Extract the (X, Y) coordinate from the center of the cell holding the provided text.  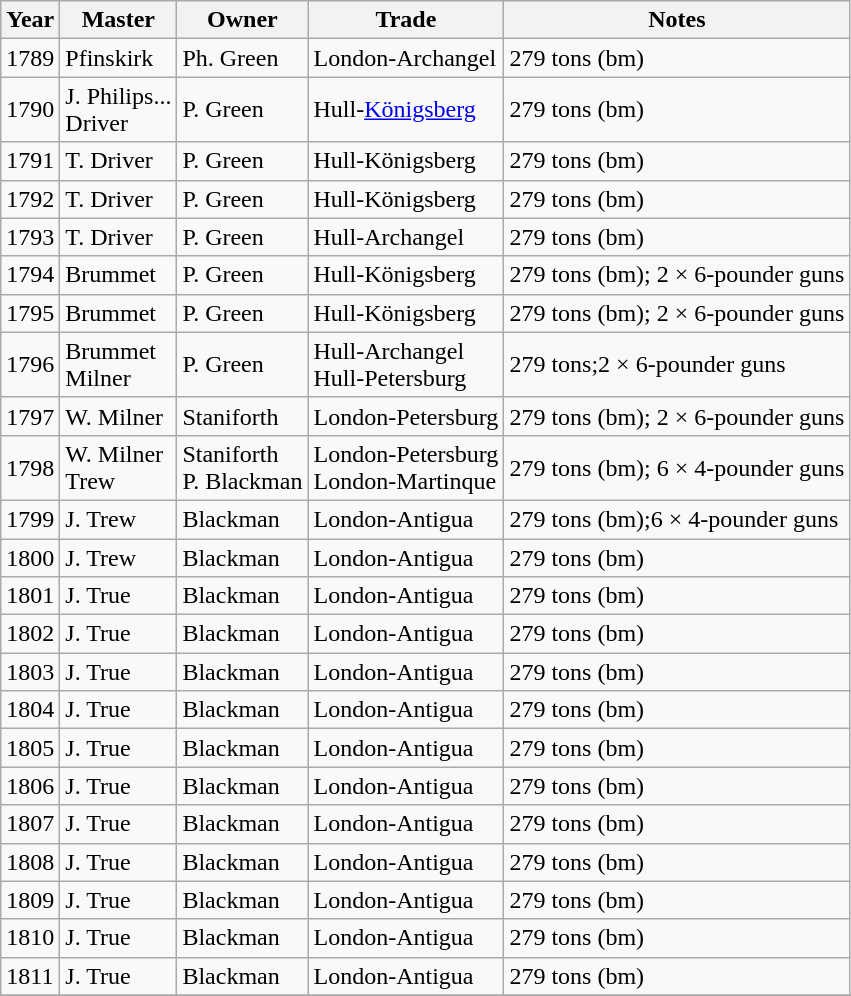
1808 (30, 862)
Hull-ArchangelHull-Petersburg (406, 364)
1810 (30, 938)
London-Petersburg (406, 416)
Trade (406, 20)
1809 (30, 900)
1793 (30, 237)
1807 (30, 824)
1805 (30, 748)
BrummetMilner (118, 364)
1795 (30, 313)
1811 (30, 976)
279 tons (bm); 6 × 4-pounder guns (677, 468)
StaniforthP. Blackman (242, 468)
Master (118, 20)
279 tons (bm);6 × 4-pounder guns (677, 519)
1790 (30, 110)
1804 (30, 710)
1799 (30, 519)
W. MilnerTrew (118, 468)
Year (30, 20)
1798 (30, 468)
London-Archangel (406, 58)
1801 (30, 596)
Hull-Archangel (406, 237)
Notes (677, 20)
J. Philips...Driver (118, 110)
1794 (30, 275)
1802 (30, 634)
1797 (30, 416)
1796 (30, 364)
Owner (242, 20)
1789 (30, 58)
1791 (30, 161)
W. Milner (118, 416)
Ph. Green (242, 58)
Pfinskirk (118, 58)
1800 (30, 557)
1806 (30, 786)
1803 (30, 672)
Staniforth (242, 416)
279 tons;2 × 6-pounder guns (677, 364)
1792 (30, 199)
London-PetersburgLondon-Martinque (406, 468)
